From the cell containing the given text, extract its center point as [x, y] coordinate. 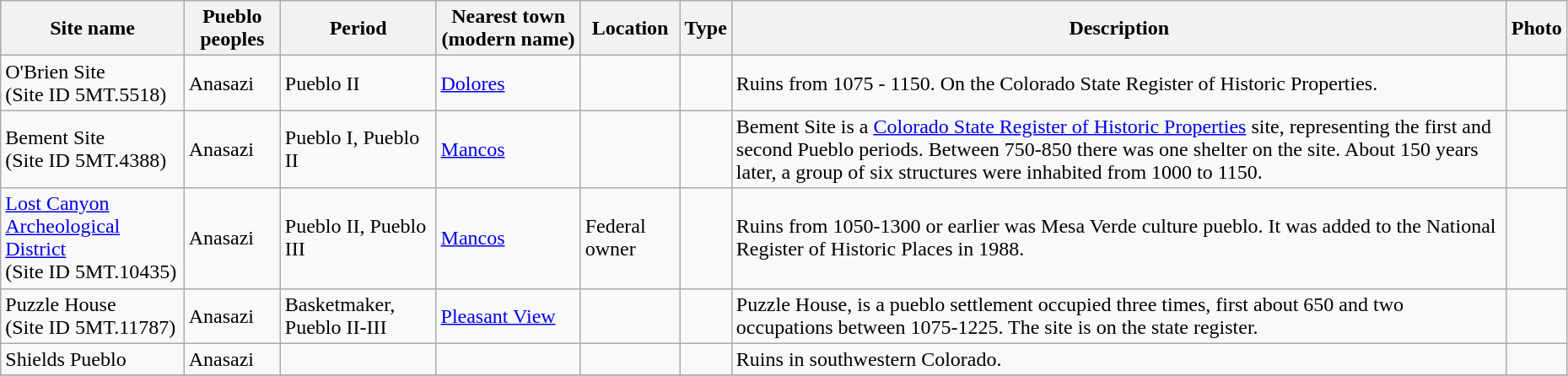
Nearest town (modern name) [508, 29]
Pleasant View [508, 315]
Location [630, 29]
Ruins from 1075 - 1150. On the Colorado State Register of Historic Properties. [1118, 83]
O'Brien Site(Site ID 5MT.5518) [93, 83]
Federal owner [630, 238]
Ruins from 1050-1300 or earlier was Mesa Verde culture pueblo. It was added to the National Register of Historic Places in 1988. [1118, 238]
Pueblo I, Pueblo II [358, 149]
Photo [1537, 29]
Puzzle House(Site ID 5MT.11787) [93, 315]
Site name [93, 29]
Type [705, 29]
Bement Site(Site ID 5MT.4388) [93, 149]
Pueblo peoples [232, 29]
Dolores [508, 83]
Description [1118, 29]
Period [358, 29]
Pueblo II, Pueblo III [358, 238]
Basketmaker, Pueblo II-III [358, 315]
Lost Canyon Archeological District(Site ID 5MT.10435) [93, 238]
Puzzle House, is a pueblo settlement occupied three times, first about 650 and two occupations between 1075-1225. The site is on the state register. [1118, 315]
Ruins in southwestern Colorado. [1118, 359]
Pueblo II [358, 83]
Shields Pueblo [93, 359]
